Locate the cell with the specified text and output its (x, y) center coordinate. 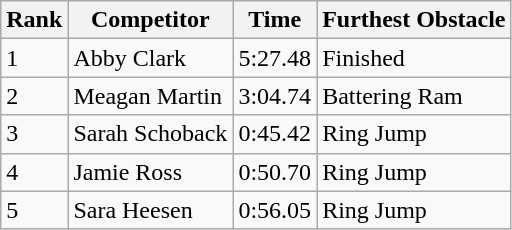
Battering Ram (414, 96)
Meagan Martin (150, 96)
Sara Heesen (150, 210)
Competitor (150, 20)
Rank (34, 20)
Sarah Schoback (150, 134)
Time (275, 20)
Finished (414, 58)
Jamie Ross (150, 172)
0:45.42 (275, 134)
3 (34, 134)
5 (34, 210)
Abby Clark (150, 58)
4 (34, 172)
Furthest Obstacle (414, 20)
2 (34, 96)
0:56.05 (275, 210)
0:50.70 (275, 172)
1 (34, 58)
3:04.74 (275, 96)
5:27.48 (275, 58)
